Provide the (X, Y) coordinate of the cell's center where the given text is located.  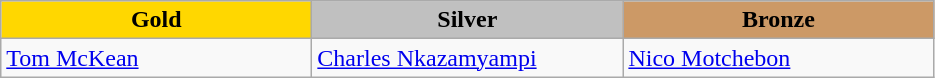
Nico Motchebon (778, 58)
Charles Nkazamyampi (468, 58)
Tom McKean (156, 58)
Gold (156, 20)
Silver (468, 20)
Bronze (778, 20)
